Output the [x, y] coordinate of the center of the cell containing the given text.  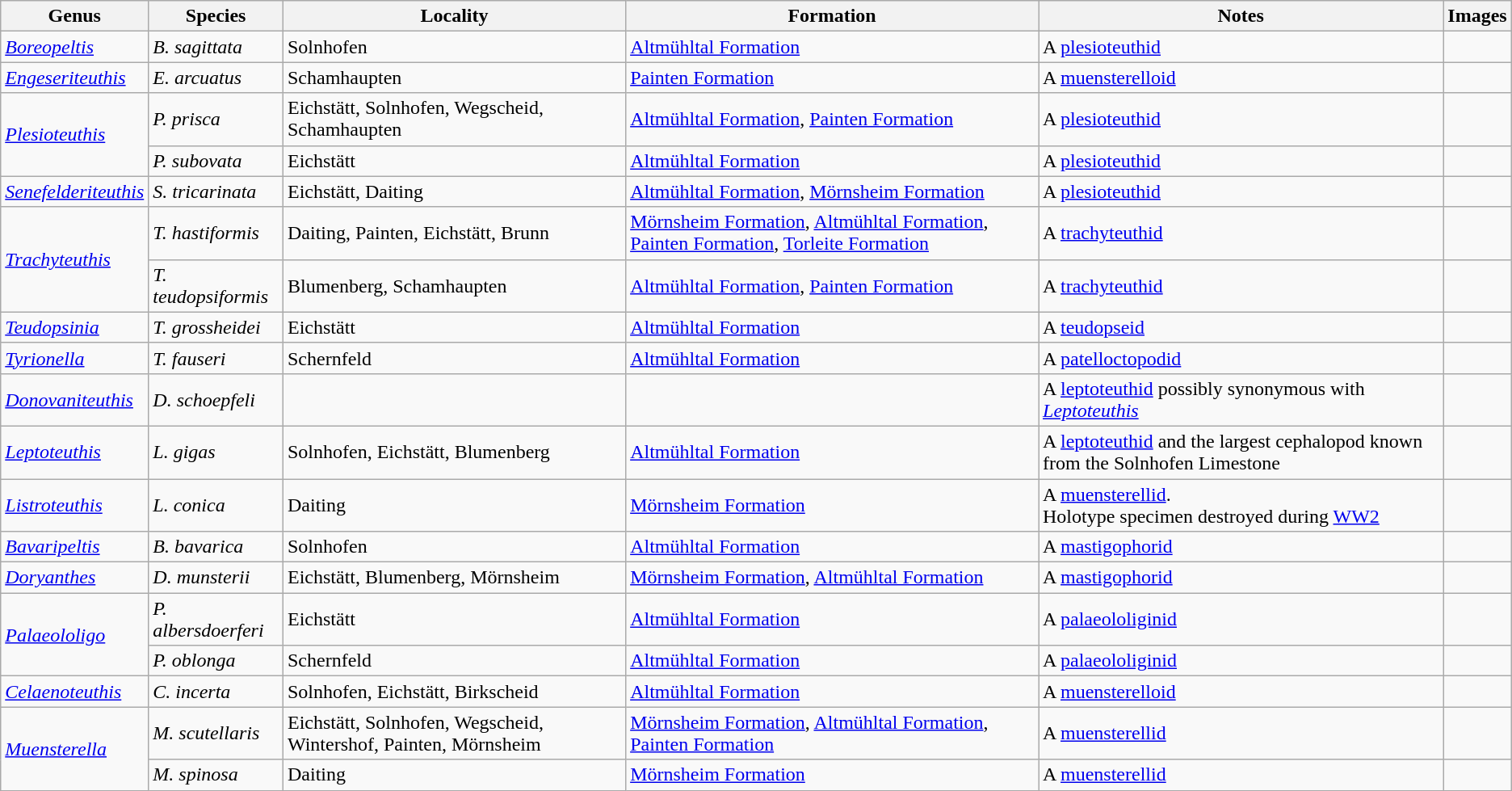
A patelloctopodid [1241, 358]
Plesioteuthis [74, 134]
Painten Formation [832, 78]
Listroteuthis [74, 504]
Locality [454, 16]
Formation [832, 16]
Teudopsinia [74, 327]
Leptoteuthis [74, 452]
Eichstätt, Daiting [454, 191]
Notes [1241, 16]
Genus [74, 16]
B. sagittata [216, 47]
S. tricarinata [216, 191]
P. subovata [216, 161]
A leptoteuthid and the largest cephalopod known from the Solnhofen Limestone [1241, 452]
Tyrionella [74, 358]
C. incerta [216, 692]
Donovaniteuthis [74, 399]
Eichstätt, Blumenberg, Mörnsheim [454, 578]
Boreopeltis [74, 47]
P. albersdoerferi [216, 619]
Mörnsheim Formation, Altmühltal Formation, Painten Formation [832, 734]
M. scutellaris [216, 734]
D. schoepfeli [216, 399]
D. munsterii [216, 578]
Blumenberg, Schamhaupten [454, 286]
Muensterella [74, 748]
P. oblonga [216, 661]
L. gigas [216, 452]
Doryanthes [74, 578]
A muensterellid.Holotype specimen destroyed during WW2 [1241, 504]
M. spinosa [216, 775]
Engeseriteuthis [74, 78]
A leptoteuthid possibly synonymous with Leptoteuthis [1241, 399]
Palaeololigo [74, 635]
Species [216, 16]
Mörnsheim Formation, Altmühltal Formation, Painten Formation, Torleite Formation [832, 233]
T. grossheidei [216, 327]
P. prisca [216, 120]
Solnhofen, Eichstätt, Blumenberg [454, 452]
Eichstätt, Solnhofen, Wegscheid, Schamhaupten [454, 120]
Senefelderiteuthis [74, 191]
Trachyteuthis [74, 259]
Altmühltal Formation, Mörnsheim Formation [832, 191]
Eichstätt, Solnhofen, Wegscheid, Wintershof, Painten, Mörnsheim [454, 734]
T. hastiformis [216, 233]
B. bavarica [216, 547]
T. teudopsiformis [216, 286]
Mörnsheim Formation, Altmühltal Formation [832, 578]
E. arcuatus [216, 78]
Bavaripeltis [74, 547]
Schamhaupten [454, 78]
Solnhofen, Eichstätt, Birkscheid [454, 692]
A teudopseid [1241, 327]
Celaenoteuthis [74, 692]
L. conica [216, 504]
Daiting, Painten, Eichstätt, Brunn [454, 233]
T. fauseri [216, 358]
Images [1477, 16]
